Find where the given text appears and provide that cell's center as (x, y) coordinate. 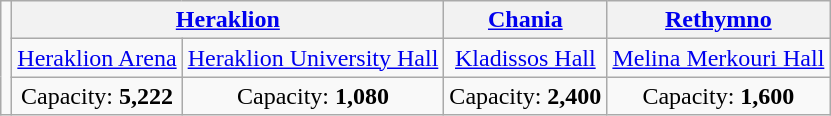
Capacity: 1,600 (718, 96)
Kladissos Hall (526, 58)
Rethymno (718, 20)
Capacity: 5,222 (97, 96)
Heraklion University Hall (313, 58)
Heraklion (228, 20)
Capacity: 2,400 (526, 96)
Heraklion Arena (97, 58)
Chania (526, 20)
Melina Merkouri Hall (718, 58)
Capacity: 1,080 (313, 96)
